Locate the cell with the specified text and output its [X, Y] center coordinate. 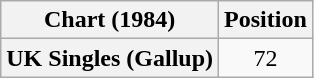
UK Singles (Gallup) [110, 58]
72 [266, 58]
Position [266, 20]
Chart (1984) [110, 20]
